Output the [x, y] coordinate of the center of the cell containing the given text.  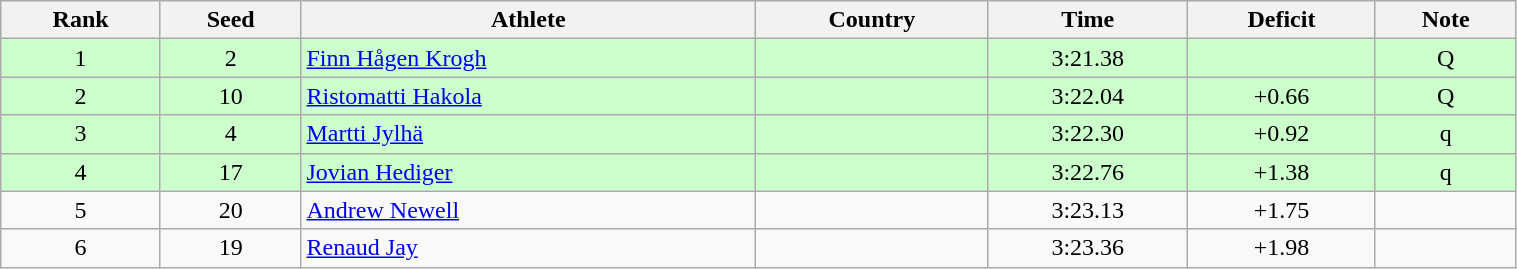
20 [230, 210]
3:22.76 [1088, 172]
3:23.36 [1088, 248]
17 [230, 172]
+1.98 [1281, 248]
Country [872, 20]
3:21.38 [1088, 58]
1 [81, 58]
3:23.13 [1088, 210]
3 [81, 134]
Note [1446, 20]
Jovian Hediger [528, 172]
+1.75 [1281, 210]
Ristomatti Hakola [528, 96]
Athlete [528, 20]
19 [230, 248]
Finn Hågen Krogh [528, 58]
5 [81, 210]
10 [230, 96]
Renaud Jay [528, 248]
Seed [230, 20]
Rank [81, 20]
Andrew Newell [528, 210]
+0.66 [1281, 96]
Martti Jylhä [528, 134]
Deficit [1281, 20]
+1.38 [1281, 172]
+0.92 [1281, 134]
3:22.30 [1088, 134]
3:22.04 [1088, 96]
6 [81, 248]
Time [1088, 20]
